Return the [X, Y] coordinate for the center point of the cell that contains the specified text.  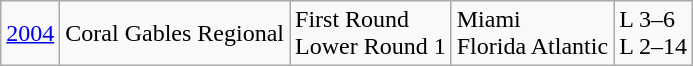
First RoundLower Round 1 [371, 34]
2004 [30, 34]
Coral Gables Regional [175, 34]
L 3–6L 2–14 [654, 34]
MiamiFlorida Atlantic [532, 34]
